Identify which cell holds the provided text, then report its (x, y) central coordinate. 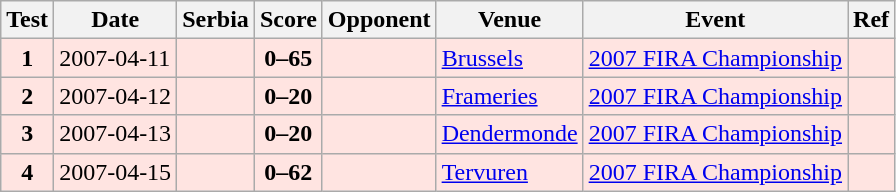
Ref (872, 20)
Test (28, 20)
Tervuren (510, 172)
Venue (510, 20)
0–62 (288, 172)
Brussels (510, 58)
2007-04-12 (116, 96)
2007-04-15 (116, 172)
2007-04-11 (116, 58)
Dendermonde (510, 134)
4 (28, 172)
1 (28, 58)
3 (28, 134)
0–65 (288, 58)
Score (288, 20)
2007-04-13 (116, 134)
Frameries (510, 96)
Date (116, 20)
Opponent (379, 20)
Serbia (216, 20)
Event (715, 20)
2 (28, 96)
